Search for the cell housing the specified text and yield its (x, y) center coordinate. 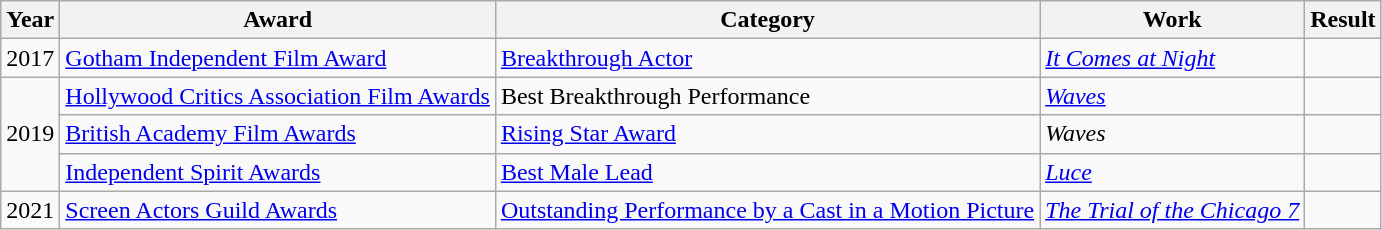
Luce (1172, 172)
Work (1172, 20)
It Comes at Night (1172, 58)
2021 (30, 210)
Breakthrough Actor (767, 58)
Result (1343, 20)
Best Breakthrough Performance (767, 96)
Year (30, 20)
2017 (30, 58)
Category (767, 20)
Independent Spirit Awards (278, 172)
Screen Actors Guild Awards (278, 210)
The Trial of the Chicago 7 (1172, 210)
Rising Star Award (767, 134)
Outstanding Performance by a Cast in a Motion Picture (767, 210)
Award (278, 20)
Hollywood Critics Association Film Awards (278, 96)
2019 (30, 134)
Gotham Independent Film Award (278, 58)
British Academy Film Awards (278, 134)
Best Male Lead (767, 172)
